Find where the given text appears and provide that cell's center as (x, y) coordinate. 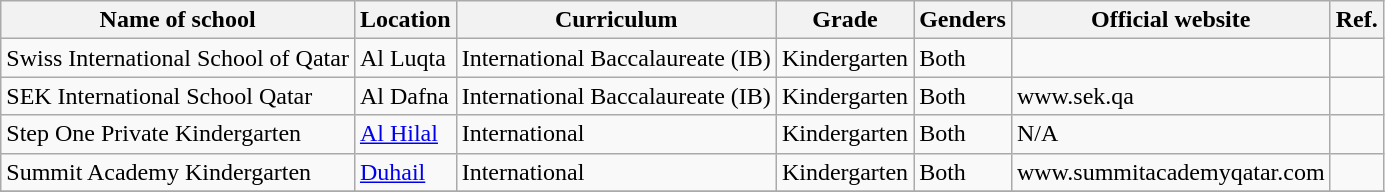
Name of school (178, 20)
Location (405, 20)
Grade (844, 20)
Step One Private Kindergarten (178, 134)
Al Luqta (405, 58)
www.sek.qa (1170, 96)
Curriculum (616, 20)
Duhail (405, 172)
Official website (1170, 20)
www.summitacademyqatar.com (1170, 172)
N/A (1170, 134)
SEK International School Qatar (178, 96)
Summit Academy Kindergarten (178, 172)
Genders (963, 20)
Al Hilal (405, 134)
Swiss International School of Qatar (178, 58)
Ref. (1356, 20)
Al Dafna (405, 96)
